Output the [X, Y] coordinate of the center of the cell containing the given text.  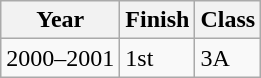
Year [60, 20]
3A [228, 58]
Class [228, 20]
2000–2001 [60, 58]
Finish [158, 20]
1st [158, 58]
